Return (x, y) of the center of cell containing provided text 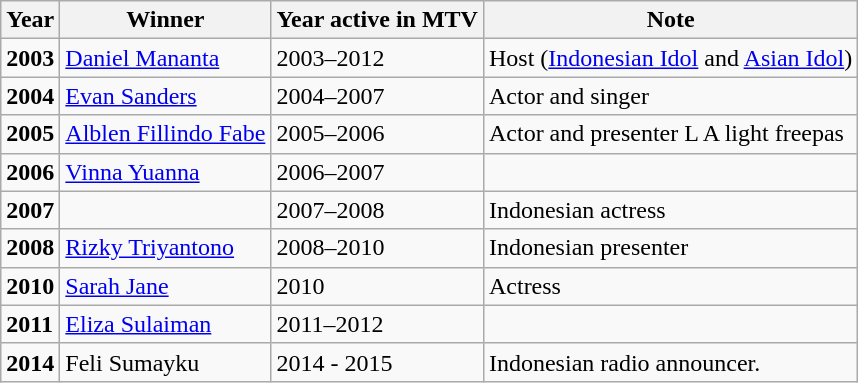
2006 (30, 172)
2007–2008 (378, 210)
2004 (30, 96)
Vinna Yuanna (166, 172)
Host (Indonesian Idol and Asian Idol) (670, 58)
2011 (30, 324)
Actor and singer (670, 96)
2014 (30, 362)
Year (30, 20)
2005 (30, 134)
2014 - 2015 (378, 362)
2007 (30, 210)
Feli Sumayku (166, 362)
2008 (30, 248)
2005–2006 (378, 134)
Evan Sanders (166, 96)
2008–2010 (378, 248)
Rizky Triyantono (166, 248)
Sarah Jane (166, 286)
Winner (166, 20)
Alblen Fillindo Fabe (166, 134)
2011–2012 (378, 324)
Actor and presenter L A light freepas (670, 134)
Note (670, 20)
Actress (670, 286)
2003 (30, 58)
2003–2012 (378, 58)
Year active in MTV (378, 20)
Daniel Mananta (166, 58)
Indonesian radio announcer. (670, 362)
2004–2007 (378, 96)
Indonesian presenter (670, 248)
Eliza Sulaiman (166, 324)
Indonesian actress (670, 210)
2006–2007 (378, 172)
